Provide the [X, Y] coordinate of the cell's center where the given text is located.  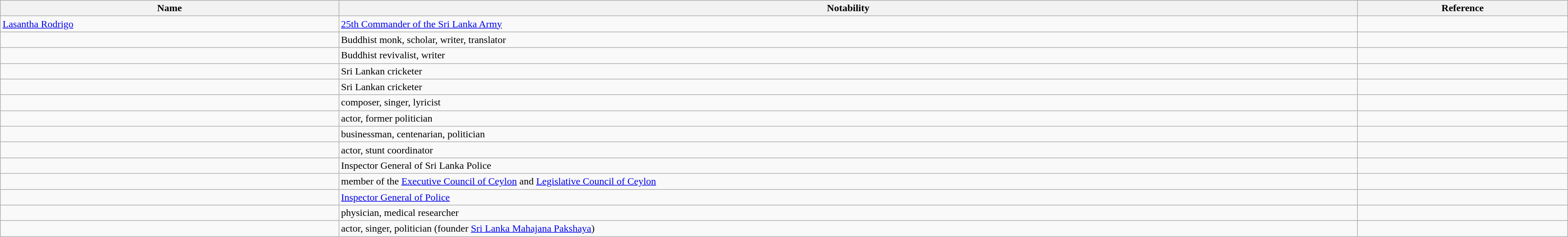
Name [170, 8]
Notability [848, 8]
Lasantha Rodrigo [170, 24]
actor, singer, politician (founder Sri Lanka Mahajana Pakshaya) [848, 229]
Inspector General of Sri Lanka Police [848, 165]
Inspector General of Police [848, 197]
businessman, centenarian, politician [848, 134]
member of the Executive Council of Ceylon and Legislative Council of Ceylon [848, 181]
25th Commander of the Sri Lanka Army [848, 24]
actor, stunt coordinator [848, 150]
actor, former politician [848, 118]
Reference [1463, 8]
Buddhist revivalist, writer [848, 55]
Buddhist monk, scholar, writer, translator [848, 40]
physician, medical researcher [848, 213]
composer, singer, lyricist [848, 103]
